Identify which cell holds the provided text, then report its (X, Y) central coordinate. 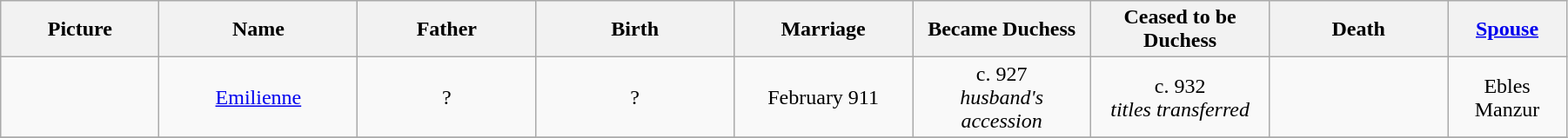
Ebles Manzur (1507, 97)
Marriage (823, 30)
Picture (80, 30)
February 911 (823, 97)
Father (447, 30)
Spouse (1507, 30)
Became Duchess (1002, 30)
Death (1359, 30)
Ceased to be Duchess (1180, 30)
c. 927husband's accession (1002, 97)
c. 932titles transferred (1180, 97)
Emilienne (258, 97)
Birth (635, 30)
Name (258, 30)
